Return (x, y) of the center of cell containing provided text 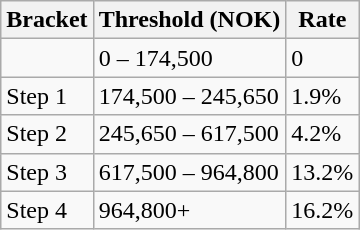
Step 2 (47, 134)
Bracket (47, 20)
174,500 – 245,650 (190, 96)
Step 4 (47, 210)
0 (322, 58)
964,800+ (190, 210)
Threshold (NOK) (190, 20)
245,650 – 617,500 (190, 134)
Step 1 (47, 96)
Step 3 (47, 172)
13.2% (322, 172)
Rate (322, 20)
617,500 – 964,800 (190, 172)
4.2% (322, 134)
0 – 174,500 (190, 58)
1.9% (322, 96)
16.2% (322, 210)
